Scan for the cell matching the given text and deliver its [X, Y] coordinate at center. 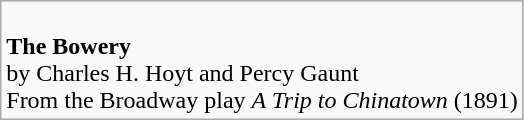
The Bowery by Charles H. Hoyt and Percy Gaunt From the Broadway play A Trip to Chinatown (1891) [262, 60]
